Detect which cell encompasses the target text, then output its (x, y) center coordinate. 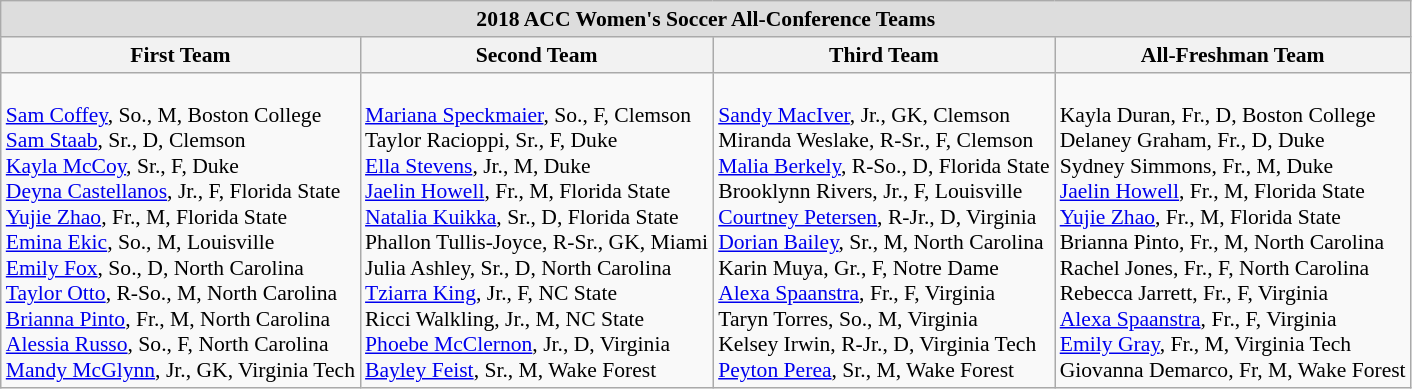
2018 ACC Women's Soccer All-Conference Teams (706, 19)
Third Team (884, 55)
First Team (180, 55)
Second Team (536, 55)
All-Freshman Team (1233, 55)
